Pinpoint the cell where the given text exists, returning its (x, y) midpoint coordinate. 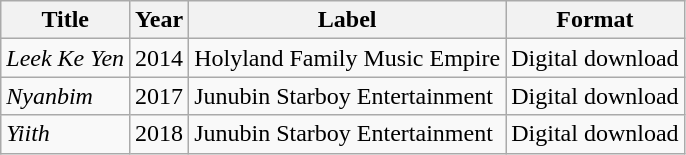
2017 (160, 96)
Yiith (66, 134)
Holyland Family Music Empire (348, 58)
2018 (160, 134)
Year (160, 20)
Format (595, 20)
Label (348, 20)
Nyanbim (66, 96)
Title (66, 20)
Leek Ke Yen (66, 58)
2014 (160, 58)
